Detect which cell encompasses the target text, then output its (X, Y) center coordinate. 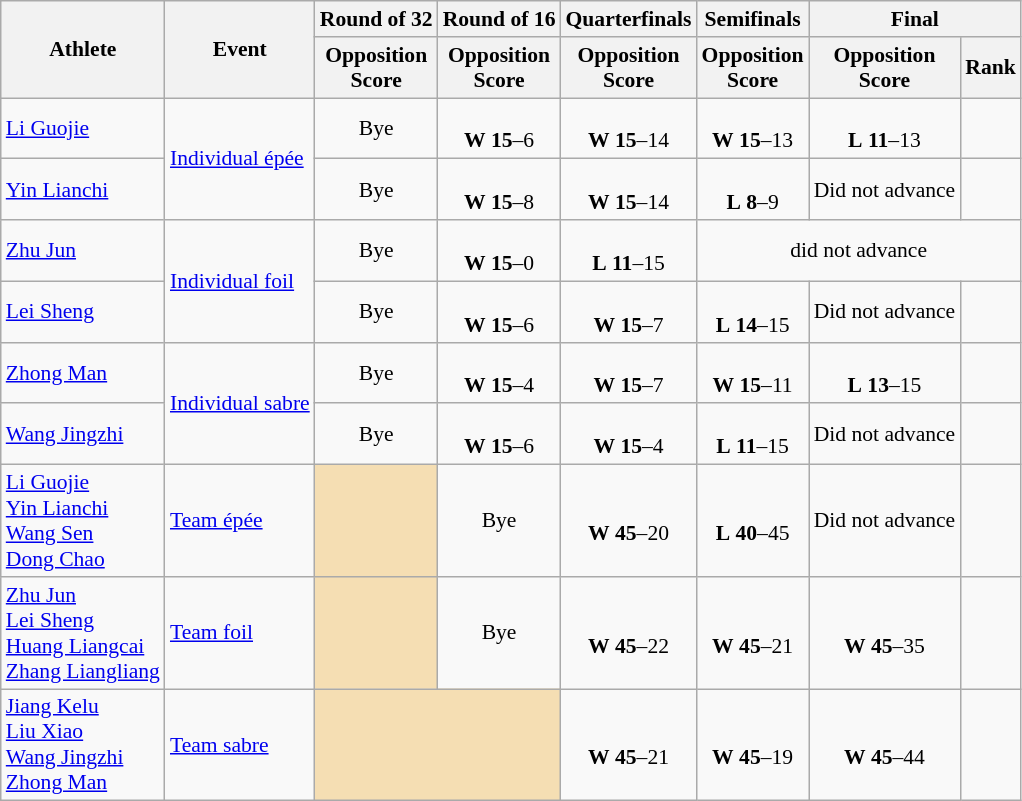
W 45–35 (885, 633)
Semifinals (753, 19)
Individual épée (240, 159)
W 45–22 (629, 633)
W 15–13 (753, 128)
L 13–15 (885, 372)
Zhu Jun (83, 250)
W 15–8 (500, 190)
Athlete (83, 50)
Wang Jingzhi (83, 434)
Li Guojie (83, 128)
Individual sabre (240, 403)
did not advance (859, 250)
W 45–19 (753, 745)
Team épée (240, 521)
L 11–13 (885, 128)
Final (915, 19)
W 15–0 (500, 250)
W 45–44 (885, 745)
Individual foil (240, 281)
Round of 16 (500, 19)
Lei Sheng (83, 312)
Li GuojieYin LianchiWang SenDong Chao (83, 521)
W 45–20 (629, 521)
Zhu JunLei ShengHuang LiangcaiZhang Liangliang (83, 633)
Quarterfinals (629, 19)
Team foil (240, 633)
L 40–45 (753, 521)
L 14–15 (753, 312)
Round of 32 (376, 19)
Zhong Man (83, 372)
Jiang KeluLiu XiaoWang JingzhiZhong Man (83, 745)
Yin Lianchi (83, 190)
L 8–9 (753, 190)
Event (240, 50)
Rank (990, 68)
Team sabre (240, 745)
W 15–11 (753, 372)
